Return the (X, Y) coordinate for the center point of the cell that contains the specified text.  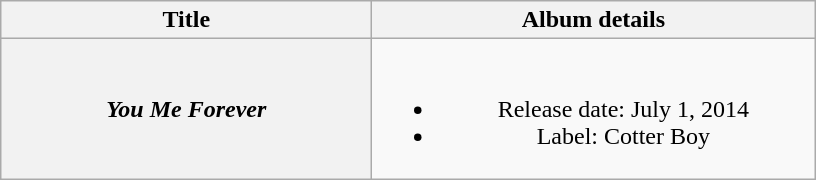
Album details (594, 20)
Release date: July 1, 2014Label: Cotter Boy (594, 109)
Title (186, 20)
You Me Forever (186, 109)
